Return the [x, y] coordinate for the center point of the cell that contains the specified text.  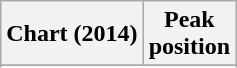
Chart (2014) [72, 34]
Peakposition [189, 34]
